Extract the (X, Y) coordinate from the center of the cell holding the provided text.  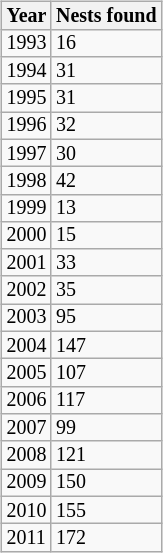
1996 (26, 126)
2006 (26, 400)
150 (106, 482)
2005 (26, 372)
2002 (26, 290)
1993 (26, 42)
2003 (26, 318)
30 (106, 152)
2009 (26, 482)
1999 (26, 208)
42 (106, 180)
35 (106, 290)
1995 (26, 98)
121 (106, 454)
1994 (26, 70)
2000 (26, 234)
147 (106, 344)
2010 (26, 510)
2008 (26, 454)
16 (106, 42)
2001 (26, 262)
155 (106, 510)
172 (106, 538)
107 (106, 372)
99 (106, 428)
95 (106, 318)
2004 (26, 344)
Nests found (106, 16)
117 (106, 400)
32 (106, 126)
1998 (26, 180)
Year (26, 16)
1997 (26, 152)
2007 (26, 428)
13 (106, 208)
33 (106, 262)
15 (106, 234)
2011 (26, 538)
